Extract the (x, y) coordinate from the center of the cell holding the provided text.  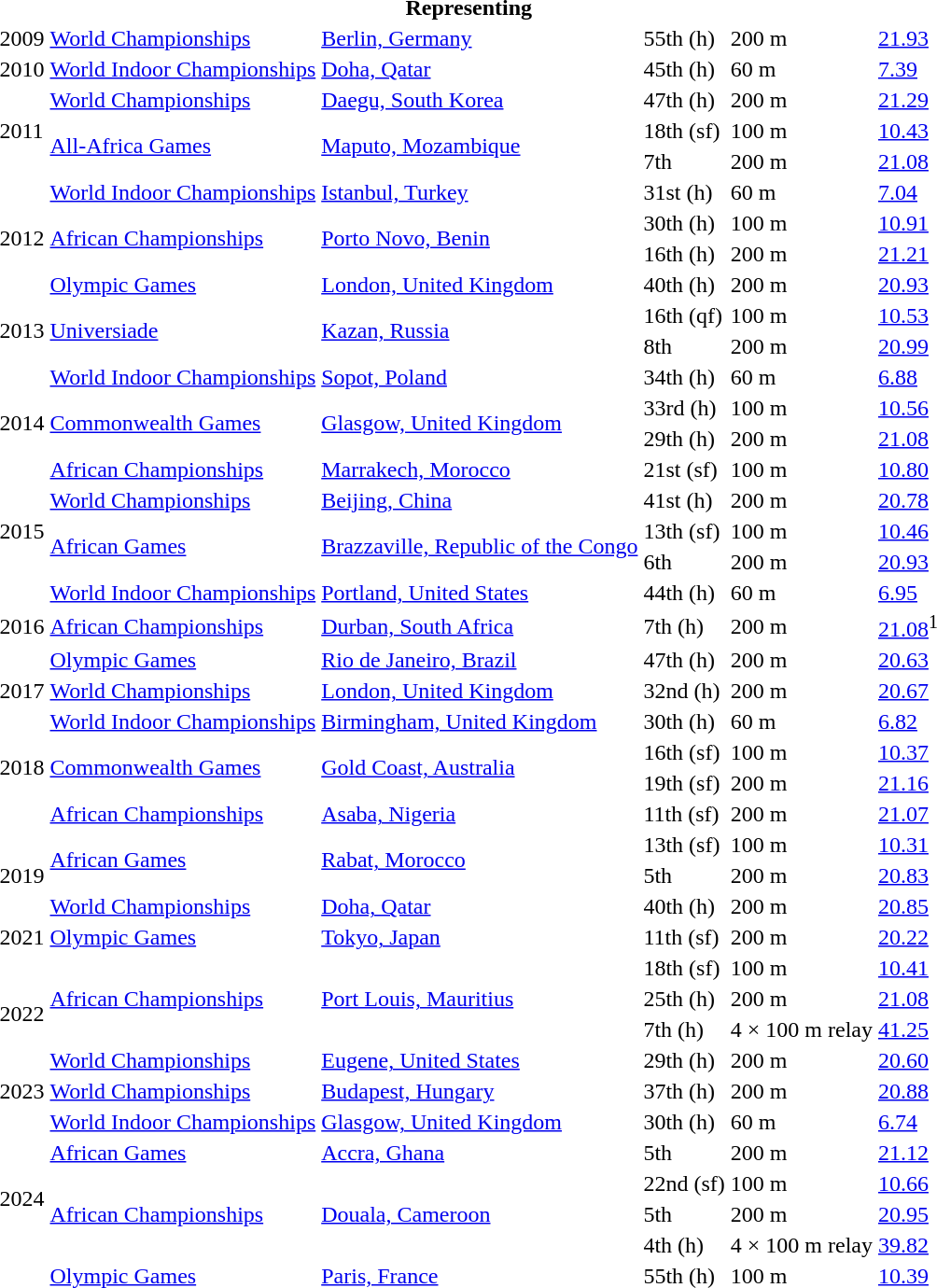
33rd (h) (684, 408)
4th (h) (684, 1245)
Accra, Ghana (480, 1153)
Eugene, United States (480, 1060)
All-Africa Games (183, 146)
Kazan, Russia (480, 330)
Brazzaville, Republic of the Congo (480, 547)
Asaba, Nigeria (480, 814)
Budapest, Hungary (480, 1091)
22nd (sf) (684, 1183)
6th (684, 562)
34th (h) (684, 377)
Beijing, China (480, 500)
55th (h) (684, 38)
41st (h) (684, 500)
Marrakech, Morocco (480, 469)
Sopot, Poland (480, 377)
8th (684, 346)
37th (h) (684, 1091)
21st (sf) (684, 469)
Gold Coast, Australia (480, 767)
Porto Novo, Benin (480, 239)
19th (sf) (684, 783)
Rabat, Morocco (480, 861)
Rio de Janeiro, Brazil (480, 660)
Istanbul, Turkey (480, 192)
45th (h) (684, 69)
Durban, South Africa (480, 626)
Douala, Cameroon (480, 1214)
Berlin, Germany (480, 38)
Birmingham, United Kingdom (480, 721)
44th (h) (684, 593)
16th (h) (684, 254)
Tokyo, Japan (480, 937)
25th (h) (684, 999)
16th (qf) (684, 315)
32nd (h) (684, 691)
Portland, United States (480, 593)
Port Louis, Mauritius (480, 999)
7th (684, 161)
Daegu, South Korea (480, 100)
Maputo, Mozambique (480, 146)
Universiade (183, 330)
16th (sf) (684, 752)
31st (h) (684, 192)
